Output the [x, y] coordinate of the center of the cell containing the given text.  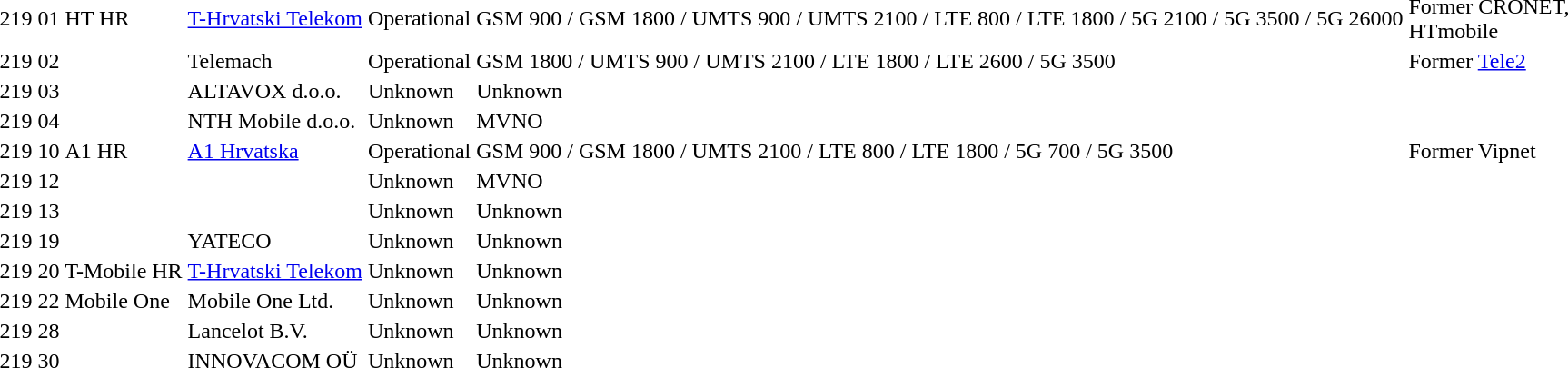
T-Mobile HR [124, 271]
Telemach [274, 61]
A1 HR [124, 151]
22 [49, 301]
03 [49, 91]
T-Hrvatski Telekom [274, 271]
19 [49, 241]
12 [49, 181]
A1 Hrvatska [274, 151]
GSM 1800 / UMTS 900 / UMTS 2100 / LTE 1800 / LTE 2600 / 5G 3500 [939, 61]
GSM 900 / GSM 1800 / UMTS 2100 / LTE 800 / LTE 1800 / 5G 700 / 5G 3500 [939, 151]
04 [49, 121]
28 [49, 331]
Mobile One [124, 301]
YATECO [274, 241]
ALTAVOX d.o.o. [274, 91]
20 [49, 271]
02 [49, 61]
13 [49, 211]
Mobile One Ltd. [274, 301]
NTH Mobile d.o.o. [274, 121]
Lancelot B.V. [274, 331]
10 [49, 151]
